Scan for the cell matching the given text and deliver its (x, y) coordinate at center. 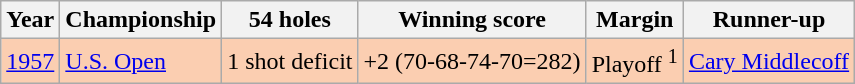
Year (30, 20)
Runner-up (768, 20)
Margin (634, 20)
1 shot deficit (290, 62)
Winning score (472, 20)
54 holes (290, 20)
U.S. Open (141, 62)
Playoff 1 (634, 62)
Cary Middlecoff (768, 62)
Championship (141, 20)
+2 (70-68-74-70=282) (472, 62)
1957 (30, 62)
